Scan for the cell matching the given text and deliver its [X, Y] coordinate at center. 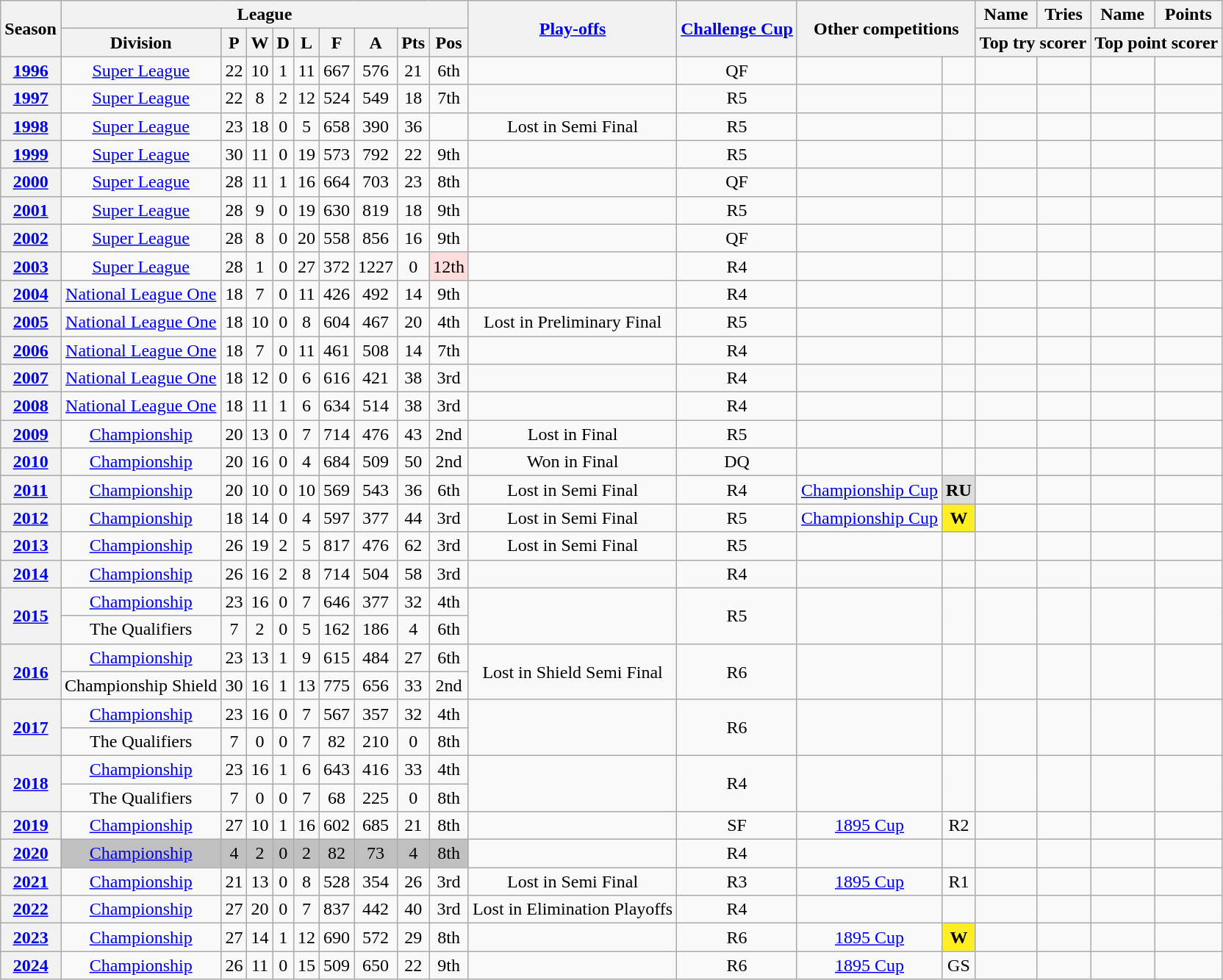
Challenge Cup [737, 29]
Lost in Preliminary Final [572, 322]
357 [376, 713]
1997 [31, 98]
2009 [31, 434]
Division [140, 43]
703 [376, 182]
Tries [1063, 15]
514 [376, 406]
Lost in Final [572, 434]
416 [376, 769]
68 [337, 797]
685 [376, 826]
2003 [31, 266]
P [234, 43]
576 [376, 71]
543 [376, 490]
492 [376, 294]
Top point scorer [1157, 43]
528 [337, 882]
792 [376, 154]
372 [337, 266]
Other competitions [886, 29]
2014 [31, 574]
Lost in Elimination Playoffs [572, 909]
467 [376, 322]
RU [959, 490]
658 [337, 126]
2001 [31, 210]
2024 [31, 965]
Points [1188, 15]
837 [337, 909]
508 [376, 350]
2007 [31, 378]
2012 [31, 518]
2002 [31, 238]
684 [337, 462]
44 [413, 518]
2013 [31, 546]
D [283, 43]
15 [306, 965]
L [306, 43]
1998 [31, 126]
40 [413, 909]
597 [337, 518]
2022 [31, 909]
R3 [737, 882]
Pts [413, 43]
630 [337, 210]
615 [337, 657]
2019 [31, 826]
1227 [376, 266]
R1 [959, 882]
354 [376, 882]
50 [413, 462]
2008 [31, 406]
604 [337, 322]
2023 [31, 937]
558 [337, 238]
602 [337, 826]
Play-offs [572, 29]
664 [337, 182]
162 [337, 630]
634 [337, 406]
Lost in Shield Semi Final [572, 671]
461 [337, 350]
856 [376, 238]
442 [376, 909]
2004 [31, 294]
1999 [31, 154]
2015 [31, 616]
504 [376, 574]
549 [376, 98]
390 [376, 126]
567 [337, 713]
426 [337, 294]
DQ [737, 462]
656 [376, 685]
484 [376, 657]
R2 [959, 826]
SF [737, 826]
186 [376, 630]
F [337, 43]
2006 [31, 350]
646 [337, 602]
524 [337, 98]
A [376, 43]
616 [337, 378]
62 [413, 546]
690 [337, 937]
573 [337, 154]
2010 [31, 462]
43 [413, 434]
12th [449, 266]
58 [413, 574]
Pos [449, 43]
League [265, 15]
2020 [31, 854]
2016 [31, 671]
2017 [31, 727]
29 [413, 937]
2005 [31, 322]
817 [337, 546]
Won in Final [572, 462]
1996 [31, 71]
421 [376, 378]
Championship Shield [140, 685]
650 [376, 965]
569 [337, 490]
2018 [31, 783]
225 [376, 797]
667 [337, 71]
775 [337, 685]
210 [376, 741]
819 [376, 210]
2000 [31, 182]
GS [959, 965]
2021 [31, 882]
Season [31, 29]
2011 [31, 490]
73 [376, 854]
Top try scorer [1033, 43]
572 [376, 937]
643 [337, 769]
